Find where the given text appears and provide that cell's center as (X, Y) coordinate. 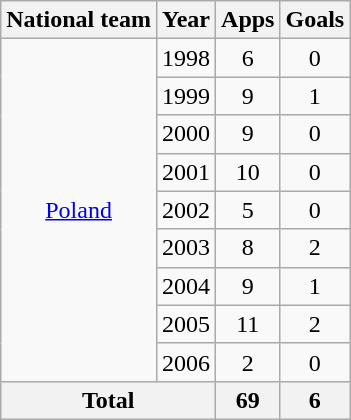
69 (248, 400)
2000 (186, 134)
2004 (186, 286)
1999 (186, 96)
Poland (79, 210)
2001 (186, 172)
2003 (186, 248)
2005 (186, 324)
10 (248, 172)
National team (79, 20)
2002 (186, 210)
2006 (186, 362)
Total (108, 400)
5 (248, 210)
Year (186, 20)
1998 (186, 58)
11 (248, 324)
Goals (315, 20)
8 (248, 248)
Apps (248, 20)
